Output the [X, Y] coordinate of the center of the cell containing the given text.  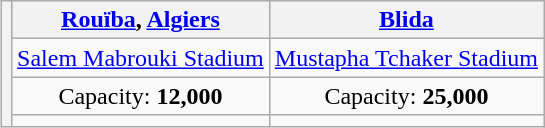
Salem Mabrouki Stadium [141, 58]
Rouïba, Algiers [141, 20]
Blida [406, 20]
Capacity: 12,000 [141, 96]
Mustapha Tchaker Stadium [406, 58]
Capacity: 25,000 [406, 96]
